Return the (x, y) coordinate for the center point of the cell that contains the specified text.  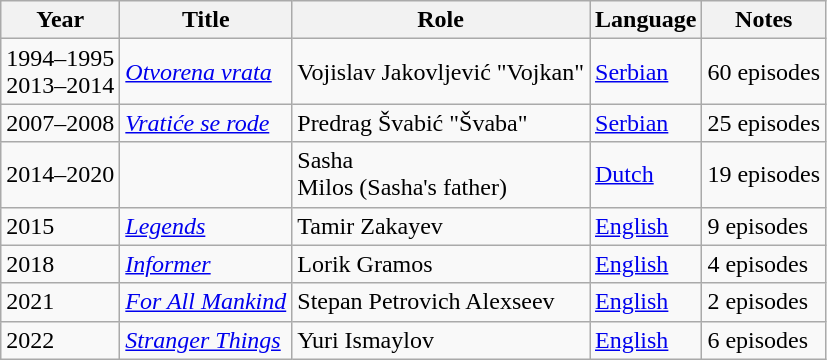
25 episodes (764, 123)
Informer (206, 264)
Tamir Zakayev (441, 226)
Yuri Ismaylov (441, 340)
Lorik Gramos (441, 264)
6 episodes (764, 340)
2 episodes (764, 302)
Predrag Švabić "Švaba" (441, 123)
Year (60, 20)
2021 (60, 302)
Notes (764, 20)
Legends (206, 226)
2018 (60, 264)
Otvorena vrata (206, 72)
For All Mankind (206, 302)
Vratiće se rode (206, 123)
2015 (60, 226)
2014–2020 (60, 174)
Language (646, 20)
60 episodes (764, 72)
Title (206, 20)
2007–2008 (60, 123)
4 episodes (764, 264)
9 episodes (764, 226)
Dutch (646, 174)
1994–19952013–2014 (60, 72)
SashaMilos (Sasha's father) (441, 174)
19 episodes (764, 174)
Stepan Petrovich Alexseev (441, 302)
Stranger Things (206, 340)
Role (441, 20)
Vojislav Jakovljević "Vojkan" (441, 72)
2022 (60, 340)
